Return (X, Y) of the center of cell containing provided text 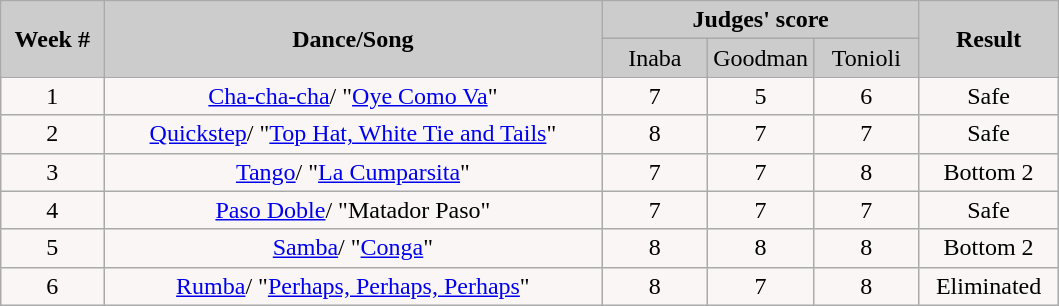
Inaba (655, 58)
Rumba/ "Perhaps, Perhaps, Perhaps" (353, 286)
Paso Doble/ "Matador Paso" (353, 210)
Eliminated (988, 286)
1 (52, 96)
Cha-cha-cha/ "Oye Como Va" (353, 96)
Samba/ "Conga" (353, 248)
Result (988, 39)
3 (52, 172)
Tango/ "La Cumparsita" (353, 172)
2 (52, 134)
Dance/Song (353, 39)
Quickstep/ "Top Hat, White Tie and Tails" (353, 134)
4 (52, 210)
Goodman (761, 58)
Judges' score (760, 20)
Week # (52, 39)
Tonioli (866, 58)
